From the cell containing the given text, extract its center point as (x, y) coordinate. 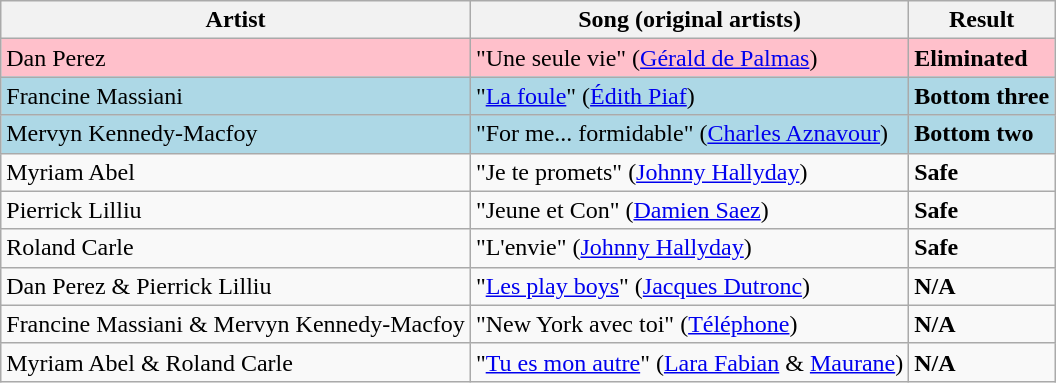
Myriam Abel (236, 172)
Myriam Abel & Roland Carle (236, 362)
"Tu es mon autre" (Lara Fabian & Maurane) (689, 362)
Mervyn Kennedy-Macfoy (236, 134)
"Je te promets" (Johnny Hallyday) (689, 172)
Roland Carle (236, 248)
Pierrick Lilliu (236, 210)
"Jeune et Con" (Damien Saez) (689, 210)
"New York avec toi" (Téléphone) (689, 324)
Eliminated (982, 58)
Bottom two (982, 134)
Song (original artists) (689, 20)
Artist (236, 20)
Result (982, 20)
"La foule" (Édith Piaf) (689, 96)
"L'envie" (Johnny Hallyday) (689, 248)
"For me... formidable" (Charles Aznavour) (689, 134)
Francine Massiani & Mervyn Kennedy-Macfoy (236, 324)
Dan Perez (236, 58)
Dan Perez & Pierrick Lilliu (236, 286)
Bottom three (982, 96)
"Une seule vie" (Gérald de Palmas) (689, 58)
Francine Massiani (236, 96)
"Les play boys" (Jacques Dutronc) (689, 286)
